Return the [X, Y] coordinate for the center point of the cell that contains the specified text.  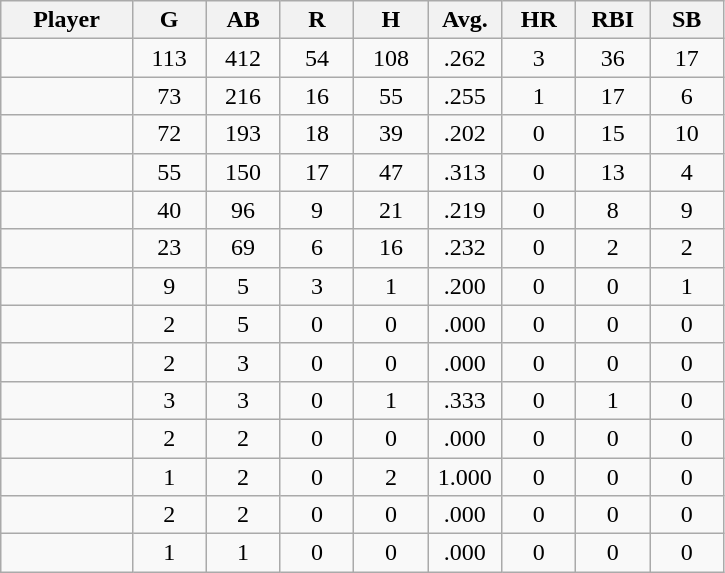
.202 [465, 134]
36 [613, 58]
.255 [465, 96]
412 [243, 58]
.333 [465, 400]
15 [613, 134]
150 [243, 172]
RBI [613, 20]
H [391, 20]
113 [169, 58]
SB [687, 20]
10 [687, 134]
108 [391, 58]
4 [687, 172]
HR [539, 20]
40 [169, 210]
18 [317, 134]
.262 [465, 58]
216 [243, 96]
AB [243, 20]
47 [391, 172]
8 [613, 210]
39 [391, 134]
21 [391, 210]
G [169, 20]
R [317, 20]
72 [169, 134]
Avg. [465, 20]
1.000 [465, 477]
.200 [465, 286]
96 [243, 210]
.219 [465, 210]
23 [169, 248]
.313 [465, 172]
73 [169, 96]
193 [243, 134]
13 [613, 172]
Player [66, 20]
.232 [465, 248]
54 [317, 58]
69 [243, 248]
